Identify which cell holds the provided text, then report its [X, Y] central coordinate. 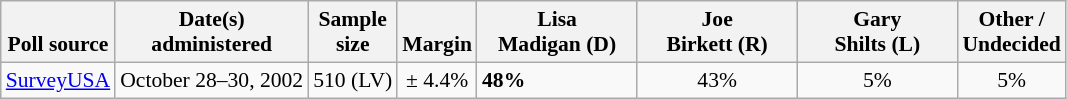
SurveyUSA [58, 80]
43% [717, 80]
GaryShilts (L) [877, 32]
Date(s)administered [212, 32]
Margin [437, 32]
± 4.4% [437, 80]
510 (LV) [352, 80]
48% [557, 80]
JoeBirkett (R) [717, 32]
Poll source [58, 32]
Other /Undecided [1011, 32]
Samplesize [352, 32]
LisaMadigan (D) [557, 32]
October 28–30, 2002 [212, 80]
